For the text-containing cell, return its midpoint in (x, y) coordinate format. 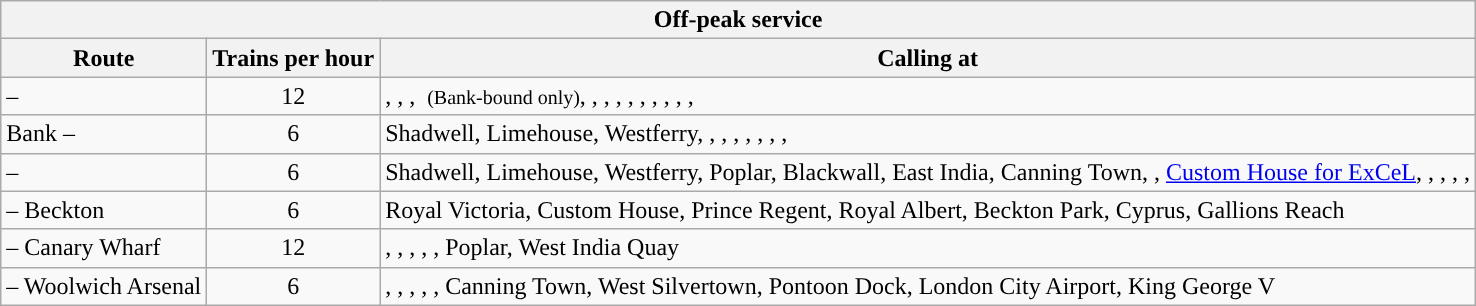
– Canary Wharf (104, 248)
Shadwell, Limehouse, Westferry, Poplar, Blackwall, East India, Canning Town, , Custom House for ExCeL, , , , , (928, 172)
Royal Victoria, Custom House, Prince Regent, Royal Albert, Beckton Park, Cyprus, Gallions Reach (928, 210)
, , , , , Canning Town, West Silvertown, Pontoon Dock, London City Airport, King George V (928, 286)
, , , (Bank-bound only), , , , , , , , , , (928, 96)
– Woolwich Arsenal (104, 286)
Bank – (104, 134)
Route (104, 58)
Calling at (928, 58)
– Beckton (104, 210)
Trains per hour (294, 58)
Off-peak service (738, 20)
, , , , , Poplar, West India Quay (928, 248)
Shadwell, Limehouse, Westferry, , , , , , , , (928, 134)
